Return [x, y] of the center of cell containing provided text 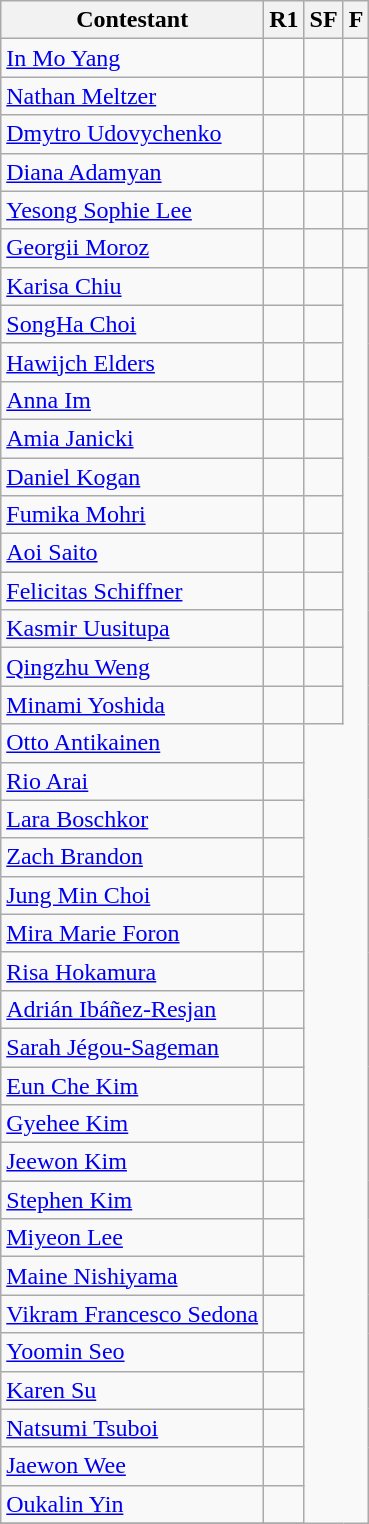
Contestant [132, 20]
Oukalin Yin [132, 1504]
Minami Yoshida [132, 705]
Daniel Kogan [132, 477]
Yoomin Seo [132, 1352]
In Mo Yang [132, 58]
Rio Arai [132, 781]
SF [324, 20]
Amia Janicki [132, 438]
R1 [284, 20]
Zach Brandon [132, 857]
Kasmir Uusitupa [132, 629]
Aoi Saito [132, 553]
Karen Su [132, 1390]
Karisa Chiu [132, 286]
Jaewon Wee [132, 1466]
Maine Nishiyama [132, 1276]
Sarah Jégou-Sageman [132, 1047]
Jung Min Choi [132, 895]
Jeewon Kim [132, 1162]
Adrián Ibáñez-Resjan [132, 1009]
Risa Hokamura [132, 971]
Anna Im [132, 400]
Dmytro Udovychenko [132, 134]
Fumika Mohri [132, 515]
Felicitas Schiffner [132, 591]
F [356, 20]
Miyeon Lee [132, 1238]
Vikram Francesco Sedona [132, 1314]
Natsumi Tsuboi [132, 1428]
Yesong Sophie Lee [132, 210]
Gyehee Kim [132, 1124]
Otto Antikainen [132, 743]
Georgii Moroz [132, 248]
Stephen Kim [132, 1200]
Diana Adamyan [132, 172]
Nathan Meltzer [132, 96]
SongHa Choi [132, 324]
Eun Che Kim [132, 1085]
Lara Boschkor [132, 819]
Hawijch Elders [132, 362]
Mira Marie Foron [132, 933]
Qingzhu Weng [132, 667]
